Scan for the cell matching the given text and deliver its (X, Y) coordinate at center. 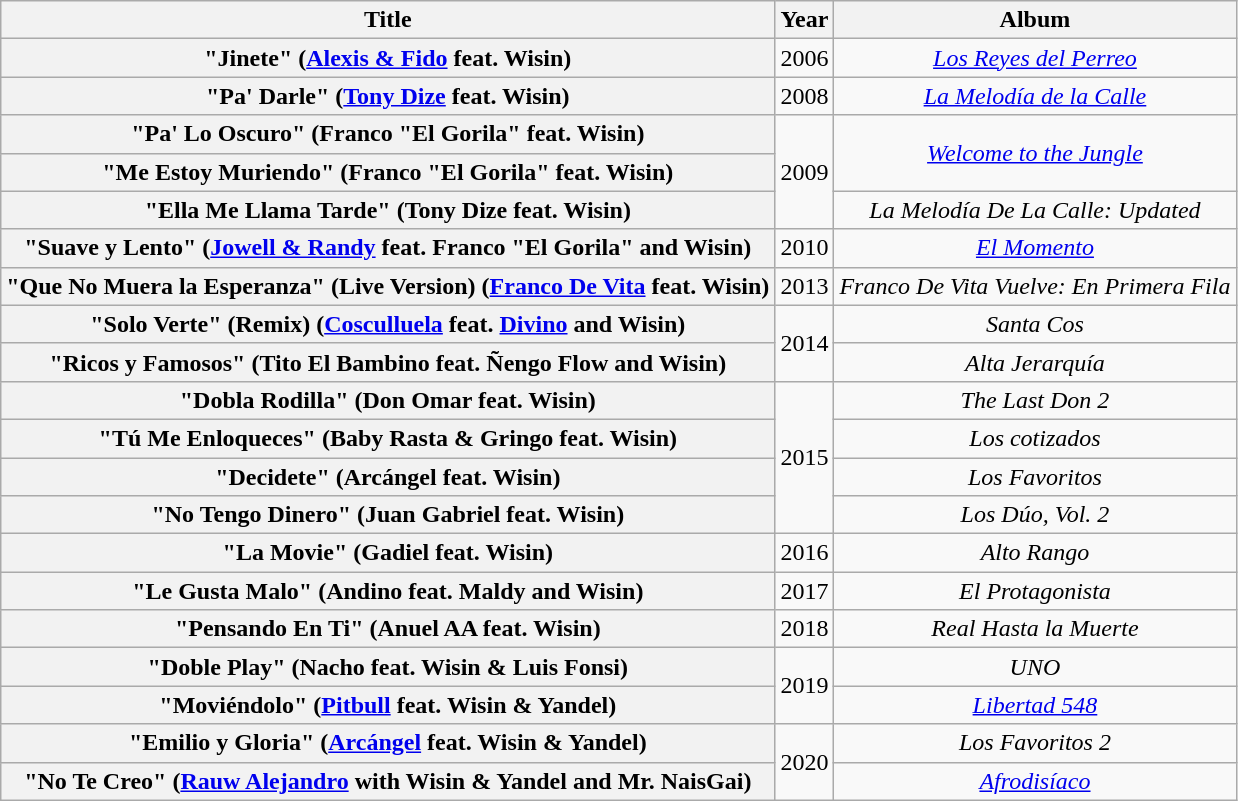
Afrodisíaco (1035, 781)
"Doble Play" (Nacho feat. Wisin & Luis Fonsi) (388, 667)
2020 (804, 762)
El Momento (1035, 248)
La Melodía de la Calle (1035, 96)
2018 (804, 629)
La Melodía De La Calle: Updated (1035, 210)
2009 (804, 172)
"Me Estoy Muriendo" (Franco "El Gorila" feat. Wisin) (388, 172)
Los Reyes del Perreo (1035, 58)
"La Movie" (Gadiel feat. Wisin) (388, 553)
"Dobla Rodilla" (Don Omar feat. Wisin) (388, 400)
2008 (804, 96)
El Protagonista (1035, 591)
"Moviéndolo" (Pitbull feat. Wisin & Yandel) (388, 705)
UNO (1035, 667)
"No Tengo Dinero" (Juan Gabriel feat. Wisin) (388, 515)
"Ricos y Famosos" (Tito El Bambino feat. Ñengo Flow and Wisin) (388, 362)
"Decidete" (Arcángel feat. Wisin) (388, 477)
2015 (804, 457)
2016 (804, 553)
Title (388, 20)
Los Dúo, Vol. 2 (1035, 515)
Santa Cos (1035, 324)
Los cotizados (1035, 438)
"Tú Me Enloqueces" (Baby Rasta & Gringo feat. Wisin) (388, 438)
2006 (804, 58)
"Solo Verte" (Remix) (Cosculluela feat. Divino and Wisin) (388, 324)
2014 (804, 343)
2017 (804, 591)
Los Favoritos (1035, 477)
2013 (804, 286)
"No Te Creo" (Rauw Alejandro with Wisin & Yandel and Mr. NaisGai) (388, 781)
Alto Rango (1035, 553)
"Emilio y Gloria" (Arcángel feat. Wisin & Yandel) (388, 743)
Welcome to the Jungle (1035, 153)
The Last Don 2 (1035, 400)
"Le Gusta Malo" (Andino feat. Maldy and Wisin) (388, 591)
Alta Jerarquía (1035, 362)
"Que No Muera la Esperanza" (Live Version) (Franco De Vita feat. Wisin) (388, 286)
Los Favoritos 2 (1035, 743)
"Pa' Darle" (Tony Dize feat. Wisin) (388, 96)
"Pensando En Ti" (Anuel AA feat. Wisin) (388, 629)
"Jinete" (Alexis & Fido feat. Wisin) (388, 58)
"Ella Me Llama Tarde" (Tony Dize feat. Wisin) (388, 210)
Franco De Vita Vuelve: En Primera Fila (1035, 286)
"Pa' Lo Oscuro" (Franco "El Gorila" feat. Wisin) (388, 134)
Real Hasta la Muerte (1035, 629)
Year (804, 20)
Album (1035, 20)
Libertad 548 (1035, 705)
"Suave y Lento" (Jowell & Randy feat. Franco "El Gorila" and Wisin) (388, 248)
2019 (804, 686)
2010 (804, 248)
